Identify which cell holds the provided text, then report its [x, y] central coordinate. 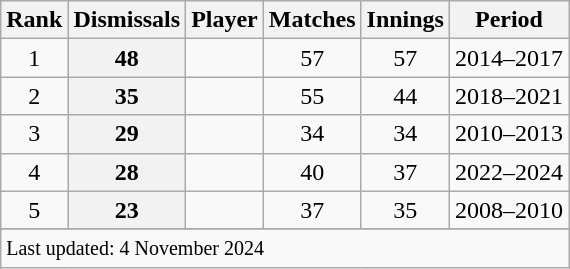
2 [34, 96]
4 [34, 172]
2010–2013 [508, 134]
Player [225, 20]
Dismissals [127, 20]
2018–2021 [508, 96]
Rank [34, 20]
55 [312, 96]
Innings [405, 20]
29 [127, 134]
2014–2017 [508, 58]
1 [34, 58]
2022–2024 [508, 172]
Period [508, 20]
28 [127, 172]
5 [34, 210]
2008–2010 [508, 210]
44 [405, 96]
23 [127, 210]
40 [312, 172]
Last updated: 4 November 2024 [285, 248]
3 [34, 134]
Matches [312, 20]
48 [127, 58]
